Find where the given text appears and provide that cell's center as [x, y] coordinate. 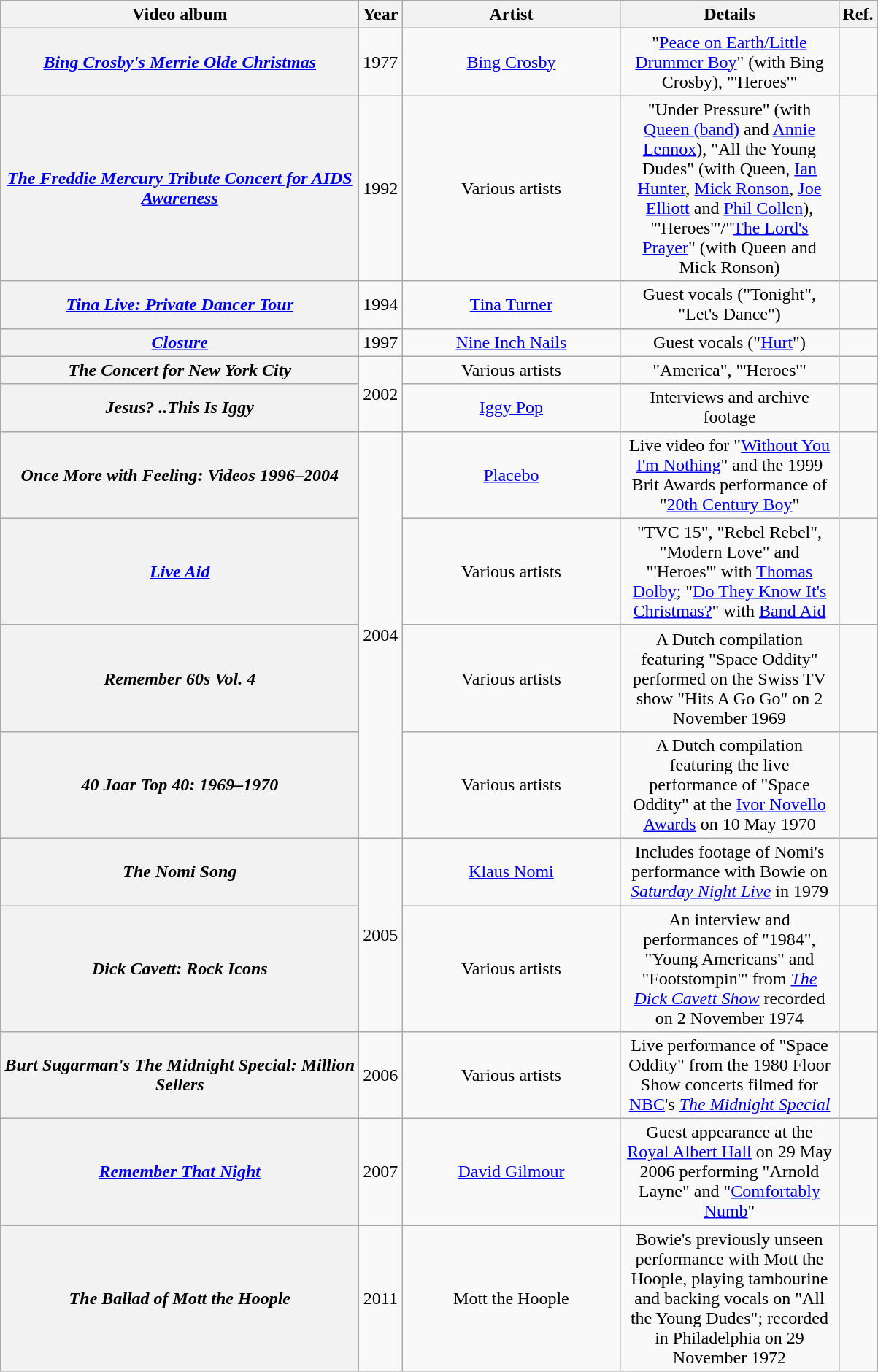
Remember 60s Vol. 4 [180, 678]
A Dutch compilation featuring the live performance of "Space Oddity" at the Ivor Novello Awards on 10 May 1970 [730, 785]
Bing Crosby [511, 62]
Closure [180, 342]
Live performance of "Space Oddity" from the 1980 Floor Show concerts filmed for NBC's The Midnight Special [730, 1076]
The Freddie Mercury Tribute Concert for AIDS Awareness [180, 188]
2006 [381, 1076]
Live video for "Without You I'm Nothing" and the 1999 Brit Awards performance of "20th Century Boy" [730, 474]
Placebo [511, 474]
Jesus? ..This Is Iggy [180, 407]
Ref. [858, 15]
2005 [381, 934]
Guest vocals ("Tonight", "Let's Dance") [730, 305]
Burt Sugarman's The Midnight Special: Million Sellers [180, 1076]
The Nomi Song [180, 871]
2011 [381, 1298]
1997 [381, 342]
Nine Inch Nails [511, 342]
An interview and performances of "1984", "Young Americans" and "Footstompin'" from The Dick Cavett Show recorded on 2 November 1974 [730, 968]
Includes footage of Nomi's performance with Bowie on Saturday Night Live in 1979 [730, 871]
Bing Crosby's Merrie Olde Christmas [180, 62]
Iggy Pop [511, 407]
Video album [180, 15]
2004 [381, 635]
Artist [511, 15]
Live Aid [180, 571]
Guest vocals ("Hurt") [730, 342]
40 Jaar Top 40: 1969–1970 [180, 785]
2002 [381, 394]
"Peace on Earth/Little Drummer Boy" (with Bing Crosby), "'Heroes'" [730, 62]
David Gilmour [511, 1172]
Details [730, 15]
A Dutch compilation featuring "Space Oddity" performed on the Swiss TV show "Hits A Go Go" on 2 November 1969 [730, 678]
Tina Turner [511, 305]
"TVC 15", "Rebel Rebel", "Modern Love" and "'Heroes'" with Thomas Dolby; "Do They Know It's Christmas?" with Band Aid [730, 571]
Remember That Night [180, 1172]
1992 [381, 188]
Dick Cavett: Rock Icons [180, 968]
1977 [381, 62]
Once More with Feeling: Videos 1996–2004 [180, 474]
Guest appearance at the Royal Albert Hall on 29 May 2006 performing "Arnold Layne" and "Comfortably Numb" [730, 1172]
The Ballad of Mott the Hoople [180, 1298]
Year [381, 15]
Mott the Hoople [511, 1298]
The Concert for New York City [180, 370]
Interviews and archive footage [730, 407]
1994 [381, 305]
Klaus Nomi [511, 871]
"America", "'Heroes'" [730, 370]
Tina Live: Private Dancer Tour [180, 305]
2007 [381, 1172]
